Extract the [X, Y] coordinate from the center of the cell holding the provided text.  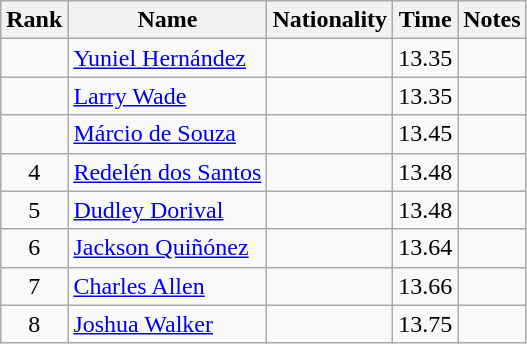
4 [34, 172]
Joshua Walker [168, 324]
Jackson Quiñónez [168, 248]
Redelén dos Santos [168, 172]
Time [426, 20]
13.66 [426, 286]
8 [34, 324]
7 [34, 286]
Larry Wade [168, 96]
Rank [34, 20]
13.45 [426, 134]
6 [34, 248]
Yuniel Hernández [168, 58]
13.64 [426, 248]
Nationality [330, 20]
13.75 [426, 324]
Márcio de Souza [168, 134]
5 [34, 210]
Name [168, 20]
Notes [492, 20]
Dudley Dorival [168, 210]
Charles Allen [168, 286]
